Scan for the cell matching the given text and deliver its [x, y] coordinate at center. 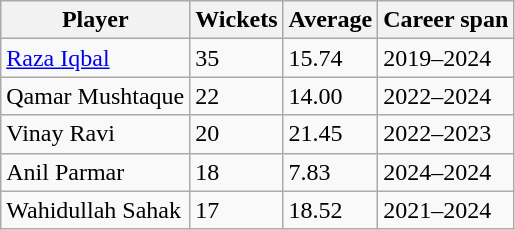
21.45 [330, 134]
2022–2024 [446, 96]
Career span [446, 20]
Raza Iqbal [96, 58]
22 [236, 96]
2022–2023 [446, 134]
18 [236, 172]
17 [236, 210]
2024–2024 [446, 172]
18.52 [330, 210]
Wickets [236, 20]
15.74 [330, 58]
2021–2024 [446, 210]
20 [236, 134]
Vinay Ravi [96, 134]
Player [96, 20]
14.00 [330, 96]
Wahidullah Sahak [96, 210]
2019–2024 [446, 58]
7.83 [330, 172]
35 [236, 58]
Anil Parmar [96, 172]
Qamar Mushtaque [96, 96]
Average [330, 20]
